Find where the given text appears and provide that cell's center as [X, Y] coordinate. 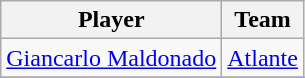
Giancarlo Maldonado [112, 58]
Atlante [263, 58]
Player [112, 20]
Team [263, 20]
